Detect which cell encompasses the target text, then output its [X, Y] center coordinate. 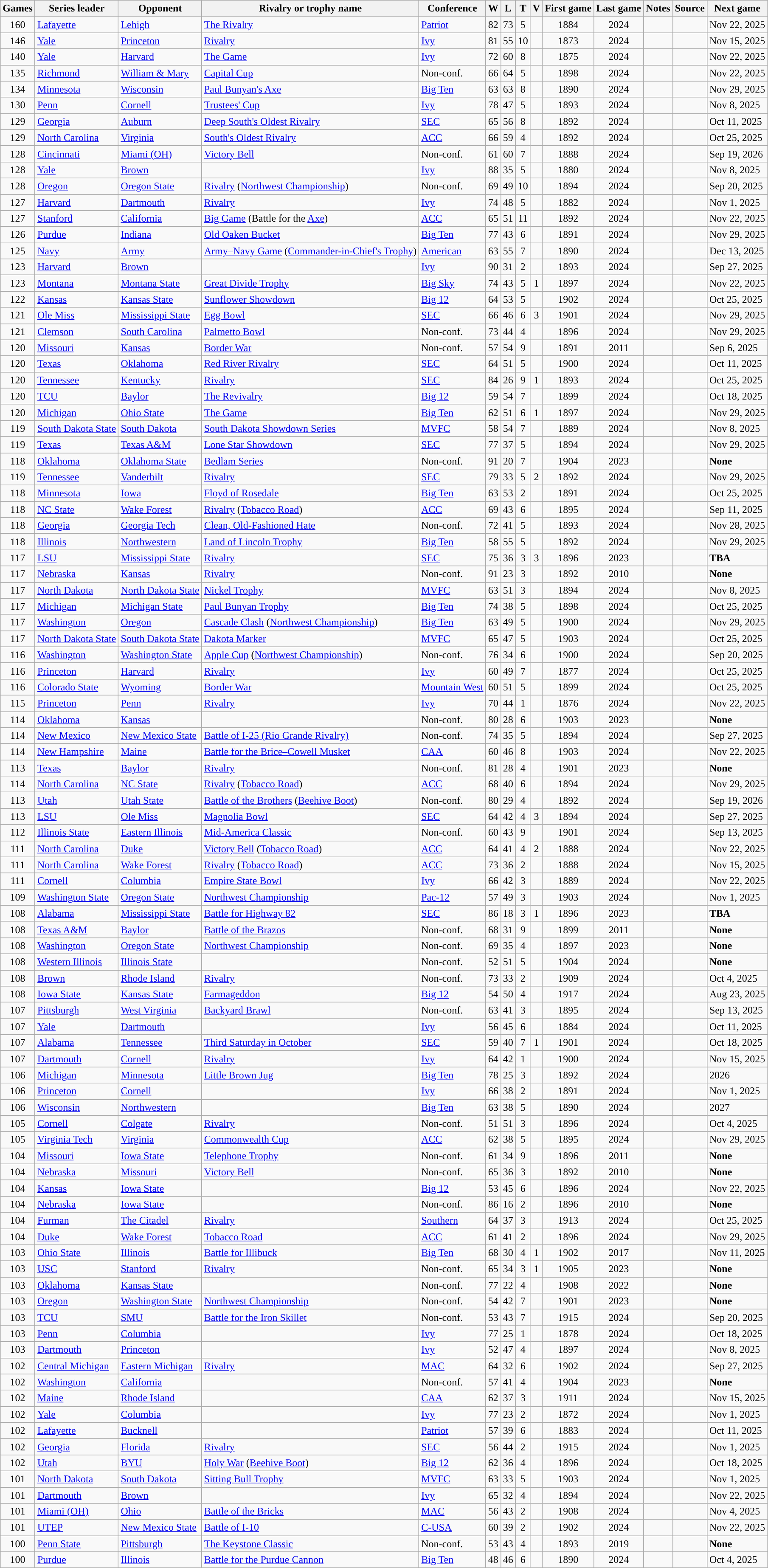
Michigan State [160, 606]
2022 [619, 1285]
Montana State [160, 283]
Empire State Bowl [310, 881]
29 [508, 800]
W [493, 8]
UTEP [76, 1528]
1917 [568, 994]
Nickel Trophy [310, 590]
Bedlam Series [310, 461]
Eastern Illinois [160, 833]
146 [18, 41]
Battle for the Purdue Cannon [310, 1560]
Mid-America Classic [310, 833]
Next game [737, 8]
Land of Lincoln Trophy [310, 542]
Furman [76, 1220]
Telephone Trophy [310, 1156]
Richmond [76, 73]
Source [689, 8]
Red River Rivalry [310, 364]
Western Illinois [76, 962]
Palmetto Bowl [310, 332]
Nov 28, 2025 [737, 526]
Paul Bunyan Trophy [310, 606]
135 [18, 73]
Notes [658, 8]
Kentucky [160, 380]
Series leader [76, 8]
Egg Bowl [310, 315]
Southern [453, 1220]
Rivalry (Northwest Championship) [310, 186]
Montana [76, 283]
Battle of I-10 [310, 1528]
Conference [453, 8]
Deep South's Oldest Rivalry [310, 121]
Lone Star Showdown [310, 445]
2017 [619, 1253]
Battle of the Brothers (Beehive Boot) [310, 800]
Capital Cup [310, 73]
Battle of the Bricks [310, 1512]
134 [18, 89]
Sunflower Showdown [310, 299]
18 [508, 913]
South Dakota Showdown Series [310, 428]
USC [76, 1269]
Colorado State [76, 687]
Central Michigan [76, 1366]
Farmageddon [310, 994]
Clemson [76, 332]
The Revivalry [310, 396]
Battle for Illibuck [310, 1253]
Navy [76, 251]
Army–Navy Game (Commander-in-Chief's Trophy) [310, 251]
82 [493, 25]
Battle of I-25 (Rio Grande Rivalry) [310, 736]
1876 [568, 703]
70 [493, 703]
1882 [568, 203]
115 [18, 703]
22 [508, 1285]
Iowa [160, 493]
1878 [568, 1334]
Victory Bell (Tobacco Road) [310, 849]
125 [18, 251]
Utah State [160, 800]
Backyard Brawl [310, 1011]
Sep 11, 2025 [737, 510]
South's Oldest Rivalry [310, 138]
Ohio [160, 1512]
Indiana [160, 235]
Cascade Clash (Northwest Championship) [310, 622]
Oklahoma State [160, 461]
Dec 13, 2025 [737, 251]
1905 [568, 1269]
Third Saturday in October [310, 1043]
Trustees' Cup [310, 105]
26 [508, 380]
Dakota Marker [310, 639]
Pac-12 [453, 897]
2019 [619, 1544]
V [536, 8]
Florida [160, 1447]
88 [493, 170]
New Hampshire [76, 752]
SMU [160, 1317]
20 [508, 461]
Commonwealth Cup [310, 1140]
American [453, 251]
Colgate [160, 1123]
Battle for the Brice–Cowell Musket [310, 752]
C-USA [453, 1528]
Battle of the Brazos [310, 929]
112 [18, 833]
130 [18, 105]
11 [523, 219]
90 [493, 267]
Auburn [160, 121]
50 [508, 994]
1872 [568, 1414]
Magnolia Bowl [310, 816]
Floyd of Rosedale [310, 493]
Little Brown Jug [310, 1075]
2027 [737, 1107]
Big Game (Battle for the Axe) [310, 219]
1877 [568, 671]
Games [18, 8]
1880 [568, 170]
160 [18, 25]
75 [493, 558]
Paul Bunyan's Axe [310, 89]
140 [18, 57]
New Mexico [76, 736]
Rivalry or trophy name [310, 8]
Apple Cup (Northwest Championship) [310, 655]
16 [508, 1204]
76 [493, 655]
Clean, Old-Fashioned Hate [310, 526]
1883 [568, 1430]
Georgia Tech [160, 526]
Sep 6, 2025 [737, 348]
Army [160, 251]
1913 [568, 1220]
L [508, 8]
1873 [568, 41]
William & Mary [160, 73]
Big Sky [453, 283]
Battle for Highway 82 [310, 913]
30 [508, 1253]
Old Oaken Bucket [310, 235]
Nov 4, 2025 [737, 1512]
The Citadel [160, 1220]
122 [18, 299]
2026 [737, 1075]
Vanderbilt [160, 477]
T [523, 8]
Eastern Michigan [160, 1366]
Wyoming [160, 687]
Great Divide Trophy [310, 283]
Aug 23, 2025 [737, 994]
West Virginia [160, 1011]
The Keystone Classic [310, 1544]
84 [493, 380]
South Carolina [160, 332]
Penn State [76, 1544]
Lehigh [160, 25]
Cincinnati [76, 154]
Sitting Bull Trophy [310, 1479]
First game [568, 8]
Mountain West [453, 687]
Opponent [160, 8]
Holy War (Beehive Boot) [310, 1463]
126 [18, 235]
The Rivalry [310, 25]
BYU [160, 1463]
Tobacco Road [310, 1237]
Battle for the Iron Skillet [310, 1317]
79 [493, 477]
Last game [619, 8]
Nov 11, 2025 [737, 1253]
Bucknell [160, 1430]
109 [18, 897]
1875 [568, 57]
1911 [568, 1398]
1909 [568, 978]
Virginia Tech [76, 1140]
